Output the (X, Y) coordinate of the center of the cell containing the given text.  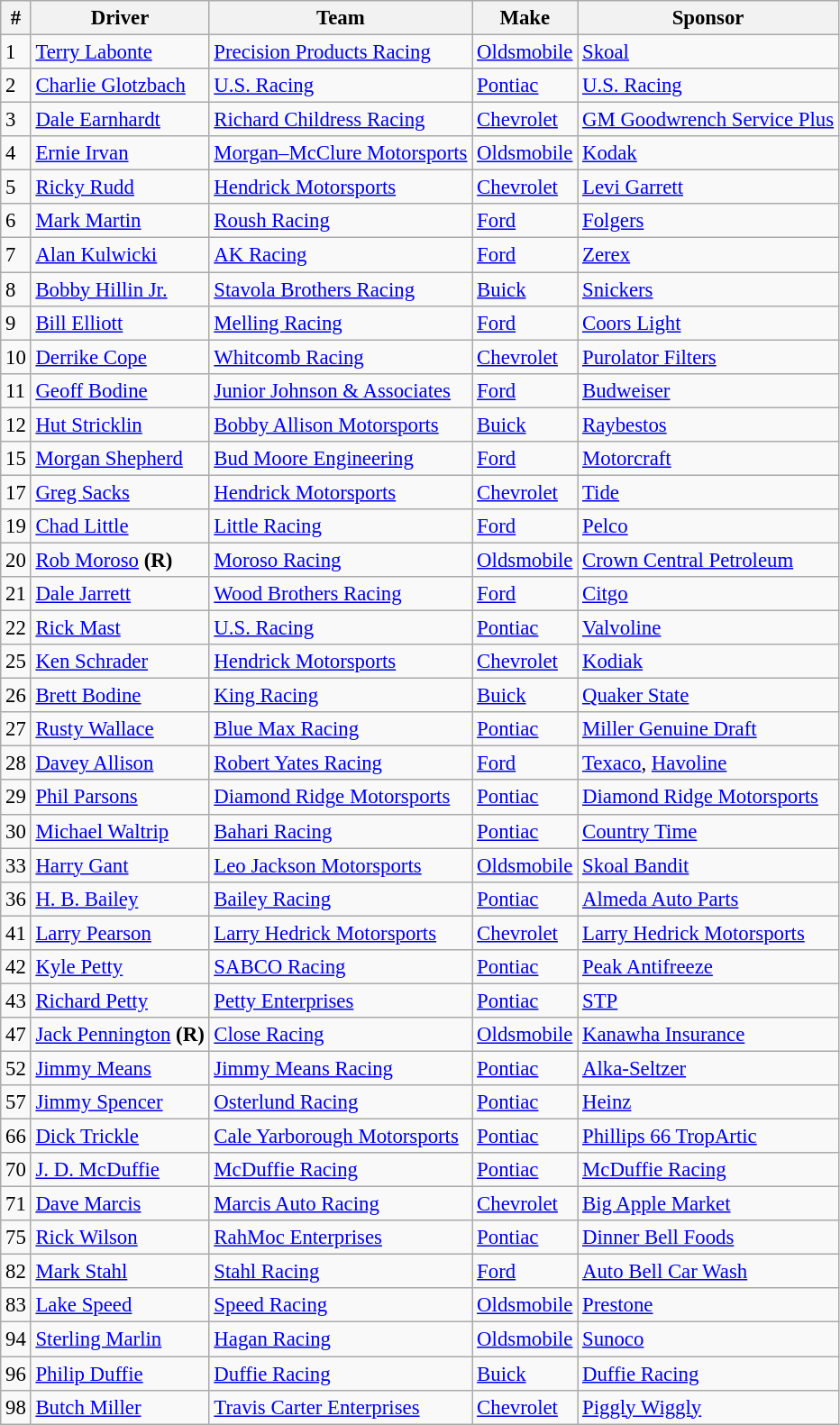
Skoal (708, 52)
Lake Speed (120, 1306)
Texaco, Havoline (708, 763)
Little Racing (341, 526)
Terry Labonte (120, 52)
Almeda Auto Parts (708, 899)
Robert Yates Racing (341, 763)
Davey Allison (120, 763)
Dale Earnhardt (120, 120)
Phillips 66 TropArtic (708, 1137)
20 (16, 560)
Bailey Racing (341, 899)
3 (16, 120)
Marcis Auto Racing (341, 1204)
Rick Wilson (120, 1238)
Hagan Racing (341, 1339)
Zerex (708, 255)
57 (16, 1102)
Dick Trickle (120, 1137)
Rusty Wallace (120, 729)
Alka-Seltzer (708, 1068)
25 (16, 662)
66 (16, 1137)
Jimmy Means Racing (341, 1068)
Roush Racing (341, 221)
Cale Yarborough Motorsports (341, 1137)
Kyle Petty (120, 967)
Phil Parsons (120, 798)
Alan Kulwicki (120, 255)
Mark Stahl (120, 1272)
Piggly Wiggly (708, 1407)
Raybestos (708, 425)
Motorcraft (708, 459)
6 (16, 221)
Bahari Racing (341, 831)
98 (16, 1407)
Dave Marcis (120, 1204)
96 (16, 1374)
Jack Pennington (R) (120, 1035)
15 (16, 459)
Mark Martin (120, 221)
Big Apple Market (708, 1204)
Purolator Filters (708, 357)
RahMoc Enterprises (341, 1238)
12 (16, 425)
5 (16, 187)
22 (16, 628)
Harry Gant (120, 865)
26 (16, 696)
Ernie Irvan (120, 153)
Osterlund Racing (341, 1102)
Miller Genuine Draft (708, 729)
41 (16, 933)
Rob Moroso (R) (120, 560)
70 (16, 1170)
9 (16, 323)
Chad Little (120, 526)
Blue Max Racing (341, 729)
Coors Light (708, 323)
Butch Miller (120, 1407)
8 (16, 289)
Kodiak (708, 662)
Philip Duffie (120, 1374)
Michael Waltrip (120, 831)
Auto Bell Car Wash (708, 1272)
30 (16, 831)
Sponsor (708, 18)
27 (16, 729)
Dinner Bell Foods (708, 1238)
43 (16, 1000)
Whitcomb Racing (341, 357)
Skoal Bandit (708, 865)
Ricky Rudd (120, 187)
42 (16, 967)
Richard Childress Racing (341, 120)
Kodak (708, 153)
Country Time (708, 831)
Close Racing (341, 1035)
Hut Stricklin (120, 425)
Tide (708, 492)
Valvoline (708, 628)
Prestone (708, 1306)
H. B. Bailey (120, 899)
10 (16, 357)
Speed Racing (341, 1306)
Jimmy Means (120, 1068)
Precision Products Racing (341, 52)
Rick Mast (120, 628)
75 (16, 1238)
Wood Brothers Racing (341, 594)
Jimmy Spencer (120, 1102)
2 (16, 86)
Dale Jarrett (120, 594)
Stavola Brothers Racing (341, 289)
52 (16, 1068)
King Racing (341, 696)
83 (16, 1306)
82 (16, 1272)
Levi Garrett (708, 187)
Bobby Hillin Jr. (120, 289)
Driver (120, 18)
Sterling Marlin (120, 1339)
Make (525, 18)
Sunoco (708, 1339)
Citgo (708, 594)
94 (16, 1339)
STP (708, 1000)
Stahl Racing (341, 1272)
Folgers (708, 221)
Bobby Allison Motorsports (341, 425)
GM Goodwrench Service Plus (708, 120)
71 (16, 1204)
Larry Pearson (120, 933)
Brett Bodine (120, 696)
29 (16, 798)
Pelco (708, 526)
Morgan–McClure Motorsports (341, 153)
Junior Johnson & Associates (341, 390)
Kanawha Insurance (708, 1035)
Moroso Racing (341, 560)
11 (16, 390)
Morgan Shepherd (120, 459)
Derrike Cope (120, 357)
Petty Enterprises (341, 1000)
Bud Moore Engineering (341, 459)
47 (16, 1035)
19 (16, 526)
28 (16, 763)
AK Racing (341, 255)
36 (16, 899)
Leo Jackson Motorsports (341, 865)
Greg Sacks (120, 492)
Crown Central Petroleum (708, 560)
Richard Petty (120, 1000)
Budweiser (708, 390)
17 (16, 492)
1 (16, 52)
Heinz (708, 1102)
Team (341, 18)
33 (16, 865)
Snickers (708, 289)
Travis Carter Enterprises (341, 1407)
Melling Racing (341, 323)
Charlie Glotzbach (120, 86)
Geoff Bodine (120, 390)
21 (16, 594)
J. D. McDuffie (120, 1170)
# (16, 18)
7 (16, 255)
Peak Antifreeze (708, 967)
4 (16, 153)
Ken Schrader (120, 662)
Bill Elliott (120, 323)
Quaker State (708, 696)
SABCO Racing (341, 967)
